Provide the (x, y) coordinate of the cell's center where the given text is located.  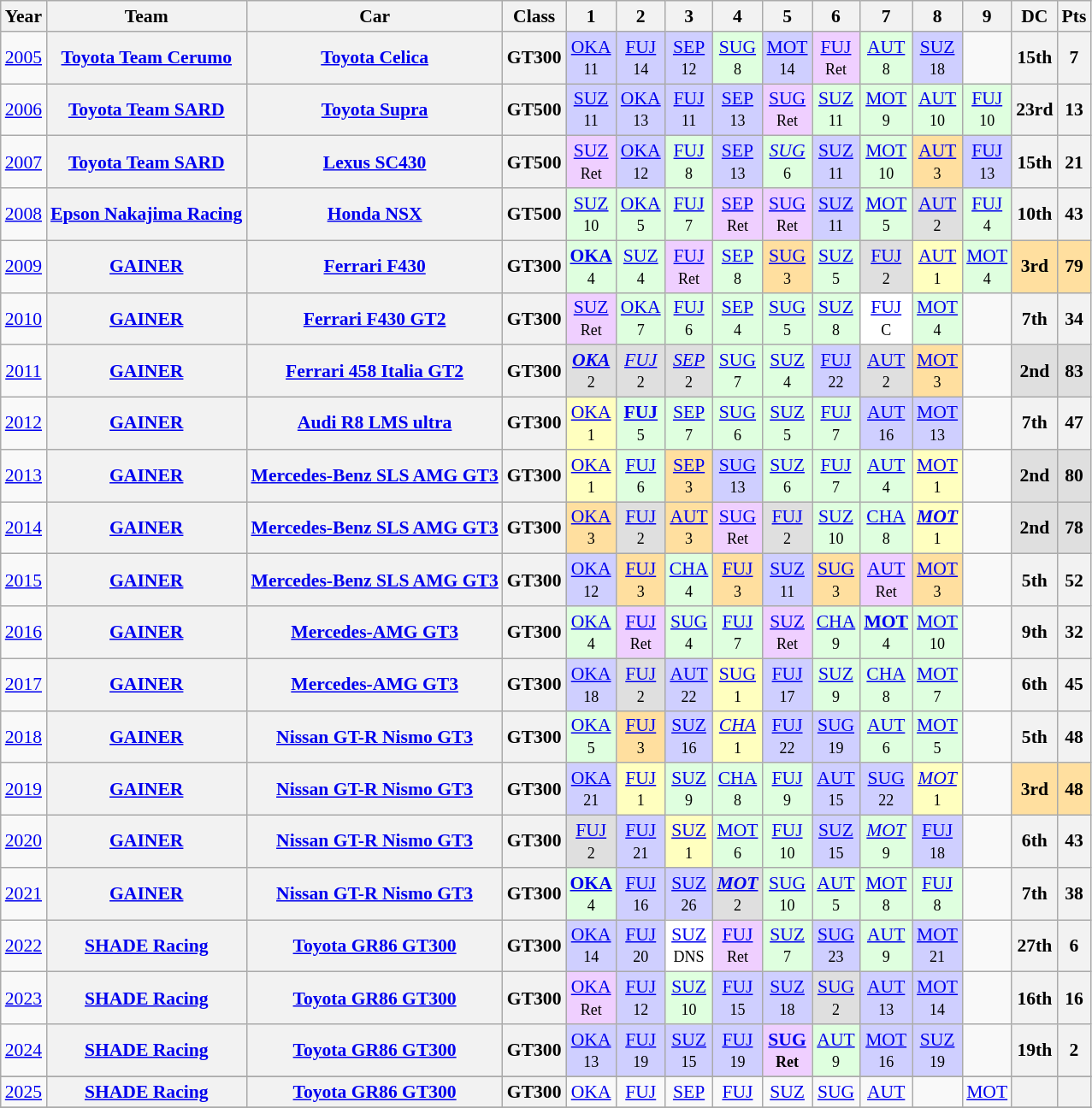
SUG2 (836, 999)
47 (1074, 424)
FUJ20 (641, 946)
FUJ11 (689, 109)
SEPRet (737, 214)
2017 (24, 684)
FUJ5 (641, 424)
Ferrari F430 (375, 267)
Ferrari 458 Italia GT2 (375, 371)
Team (146, 16)
SUG5 (788, 318)
AUT13 (886, 999)
38 (1074, 894)
AUT15 (836, 790)
SUZ19 (937, 1050)
AUT8 (886, 58)
SUG19 (836, 737)
Audi R8 LMS ultra (375, 424)
AUT5 (836, 894)
10th (1035, 214)
Class (534, 16)
5 (788, 16)
FUJ14 (641, 58)
Pts (1074, 16)
SEP7 (689, 424)
MOT13 (937, 424)
SUZ1 (689, 841)
CHA1 (737, 737)
OKA18 (592, 684)
DC (1035, 16)
Car (375, 16)
OKA21 (592, 790)
SUZ7 (788, 946)
52 (1074, 580)
1 (592, 16)
Toyota Celica (375, 58)
Toyota Supra (375, 109)
SUZ8 (836, 318)
79 (1074, 267)
Year (24, 16)
SUG10 (788, 894)
13 (1074, 109)
SUG1 (737, 684)
9th (1035, 633)
SUZ6 (788, 475)
2014 (24, 528)
23rd (1035, 109)
MOT7 (937, 684)
SUZ26 (689, 894)
FUJ9 (788, 790)
FUJ21 (641, 841)
83 (1074, 371)
CHA9 (836, 633)
OKA3 (592, 528)
2021 (24, 894)
19th (1035, 1050)
27th (1035, 946)
SEP2 (689, 371)
2010 (24, 318)
FUJ15 (737, 999)
AUT4 (886, 475)
78 (1074, 528)
FUJ13 (987, 162)
Toyota Team Cerumo (146, 58)
16 (1074, 999)
3 (689, 16)
FUJC (886, 318)
SUG (836, 1092)
2023 (24, 999)
45 (1074, 684)
SUG23 (836, 946)
FUJ12 (641, 999)
2015 (24, 580)
SUZ16 (689, 737)
32 (1074, 633)
SUG13 (737, 475)
2011 (24, 371)
2025 (24, 1092)
MOT (987, 1092)
OKA7 (641, 318)
SEP3 (689, 475)
21 (1074, 162)
Ferrari F430 GT2 (375, 318)
2013 (24, 475)
2007 (24, 162)
MOT21 (937, 946)
OKA (592, 1092)
FUJ16 (641, 894)
80 (1074, 475)
SUG8 (737, 58)
AUT10 (937, 109)
9 (987, 16)
FUJ1 (641, 790)
OKARet (592, 999)
SEP8 (737, 267)
16th (1035, 999)
AUT6 (886, 737)
Honda NSX (375, 214)
SUG7 (737, 371)
2005 (24, 58)
AUT1 (937, 267)
Lexus SC430 (375, 162)
SUG4 (689, 633)
OKA2 (592, 371)
FUJ4 (987, 214)
2019 (24, 790)
SEP12 (689, 58)
2008 (24, 214)
FUJ18 (937, 841)
2009 (24, 267)
AUT (886, 1092)
34 (1074, 318)
2022 (24, 946)
MOT6 (737, 841)
SEP (689, 1092)
SUG22 (886, 790)
OKA11 (592, 58)
OKA14 (592, 946)
2012 (24, 424)
2006 (24, 109)
AUTRet (886, 580)
AUT22 (689, 684)
2020 (24, 841)
AUT16 (886, 424)
MOT16 (886, 1050)
FUJ17 (788, 684)
SEP4 (737, 318)
MOT8 (886, 894)
4 (737, 16)
2018 (24, 737)
MOT2 (737, 894)
CHA4 (689, 580)
Epson Nakajima Racing (146, 214)
8 (937, 16)
2016 (24, 633)
SUZ (788, 1092)
SUZDNS (689, 946)
2024 (24, 1050)
